Find where the given text appears and provide that cell's center as [X, Y] coordinate. 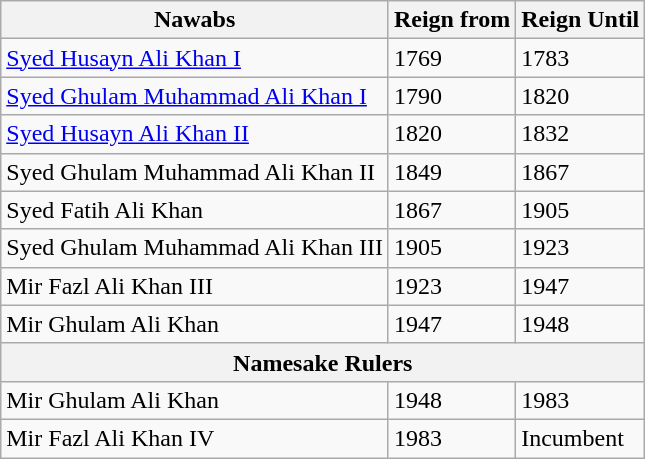
Mir Fazl Ali Khan III [195, 286]
Syed Husayn Ali Khan II [195, 134]
Reign from [452, 20]
1769 [452, 58]
1849 [452, 172]
Syed Ghulam Muhammad Ali Khan II [195, 172]
1790 [452, 96]
1832 [580, 134]
Reign Until [580, 20]
Syed Ghulam Muhammad Ali Khan I [195, 96]
Syed Husayn Ali Khan I [195, 58]
1783 [580, 58]
Syed Ghulam Muhammad Ali Khan III [195, 248]
Mir Fazl Ali Khan IV [195, 438]
Nawabs [195, 20]
Namesake Rulers [323, 362]
Incumbent [580, 438]
Syed Fatih Ali Khan [195, 210]
